Determine the [x, y] coordinate at the center of the cell enclosing the given text.  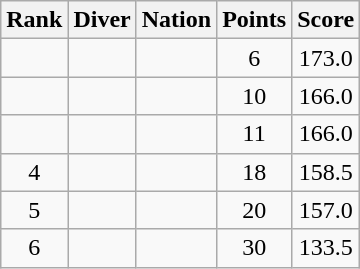
30 [254, 248]
Diver [102, 20]
18 [254, 172]
Score [326, 20]
20 [254, 210]
158.5 [326, 172]
Rank [34, 20]
4 [34, 172]
133.5 [326, 248]
10 [254, 96]
5 [34, 210]
Nation [176, 20]
Points [254, 20]
11 [254, 134]
173.0 [326, 58]
157.0 [326, 210]
